Determine the [x, y] coordinate at the center of the cell enclosing the given text.  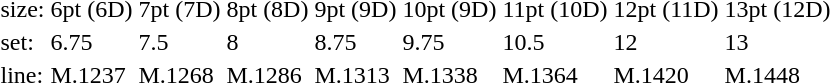
10.5 [555, 42]
6.75 [92, 42]
7.5 [180, 42]
8.75 [356, 42]
8 [268, 42]
9.75 [450, 42]
12 [666, 42]
